Provide the (X, Y) coordinate of the cell's center where the given text is located.  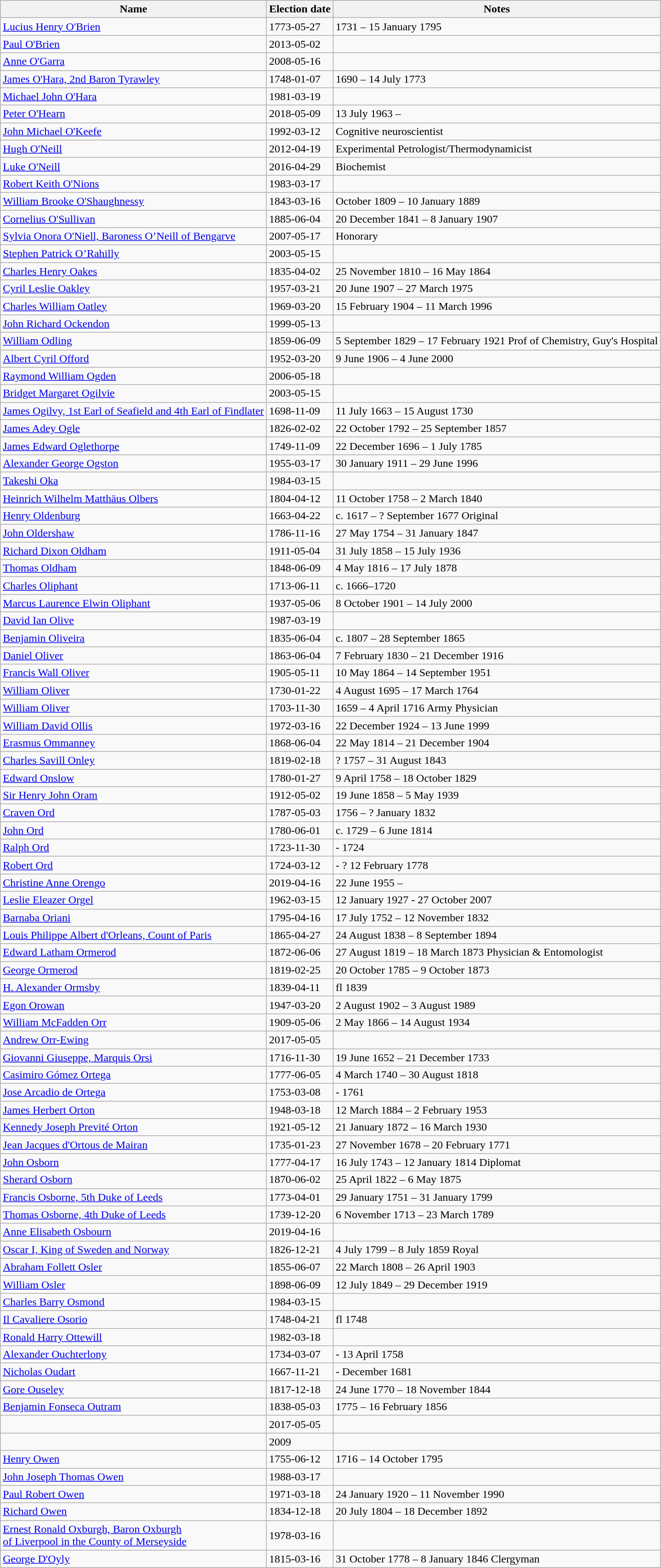
1734-03-07 (299, 1355)
1835-04-02 (299, 271)
1755-06-12 (299, 1459)
Henry Oldenburg (133, 516)
22 June 1955 – (497, 883)
1735-01-23 (299, 1145)
2018-05-09 (299, 114)
1716-11-30 (299, 1057)
25 November 1810 – 16 May 1864 (497, 271)
James Ogilvy, 1st Earl of Seafield and 4th Earl of Findlater (133, 411)
Oscar I, King of Sweden and Norway (133, 1249)
William Odling (133, 341)
Nicholas Oudart (133, 1372)
Francis Osborne, 5th Duke of Leeds (133, 1197)
4 August 1695 – 17 March 1764 (497, 690)
1987-03-19 (299, 621)
2008-05-16 (299, 62)
1983-03-17 (299, 184)
1909-05-06 (299, 1022)
31 July 1858 – 15 July 1936 (497, 551)
Charles Henry Oakes (133, 271)
1848-06-09 (299, 568)
22 December 1924 – 13 June 1999 (497, 725)
2009 (299, 1442)
2007-05-17 (299, 236)
1962-03-15 (299, 900)
1815-03-16 (299, 1559)
22 December 1696 – 1 July 1785 (497, 446)
5 September 1829 – 17 February 1921 Prof of Chemistry, Guy's Hospital (497, 341)
1819-02-25 (299, 970)
Paul Robert Owen (133, 1494)
Thomas Oldham (133, 568)
1870-06-02 (299, 1180)
c. 1617 – ? September 1677 Original (497, 516)
24 June 1770 – 18 November 1844 (497, 1389)
Stephen Patrick O’Rahilly (133, 254)
Robert Keith O'Nions (133, 184)
1972-03-16 (299, 725)
1723-11-30 (299, 848)
fl 1748 (497, 1319)
1947-03-20 (299, 1005)
1748-04-21 (299, 1319)
25 April 1822 – 6 May 1875 (497, 1180)
30 January 1911 – 29 June 1996 (497, 463)
15 February 1904 – 11 March 1996 (497, 306)
1819-02-18 (299, 760)
- ? 12 February 1778 (497, 865)
27 May 1754 – 31 January 1847 (497, 533)
2012-04-19 (299, 149)
13 July 1963 – (497, 114)
1868-06-04 (299, 743)
1948-03-18 (299, 1110)
22 October 1792 – 25 September 1857 (497, 428)
1804-04-12 (299, 498)
1731 – 15 January 1795 (497, 27)
1999-05-13 (299, 324)
1969-03-20 (299, 306)
1777-04-17 (299, 1162)
John Oldershaw (133, 533)
1988-03-17 (299, 1477)
1865-04-27 (299, 935)
Raymond William Ogden (133, 376)
1780-06-01 (299, 830)
20 June 1907 – 27 March 1975 (497, 289)
Daniel Oliver (133, 655)
1659 – 4 April 1716 Army Physician (497, 708)
John Michael O'Keefe (133, 131)
8 October 1901 – 14 July 2000 (497, 603)
4 May 1816 – 17 July 1878 (497, 568)
Luke O'Neill (133, 166)
19 June 1858 – 5 May 1939 (497, 795)
? 1757 – 31 August 1843 (497, 760)
Henry Owen (133, 1459)
James Adey Ogle (133, 428)
fl 1839 (497, 987)
12 January 1927 - 27 October 2007 (497, 900)
Sir Henry John Oram (133, 795)
Il Cavaliere Osorio (133, 1319)
1826-12-21 (299, 1249)
1912-05-02 (299, 795)
James Edward Oglethorpe (133, 446)
1911-05-04 (299, 551)
1898-06-09 (299, 1284)
1795-04-16 (299, 918)
William David Ollis (133, 725)
Cyril Leslie Oakley (133, 289)
Ralph Ord (133, 848)
22 May 1814 – 21 December 1904 (497, 743)
William McFadden Orr (133, 1022)
Richard Dixon Oldham (133, 551)
Anne Elisabeth Osbourn (133, 1232)
October 1809 – 10 January 1889 (497, 201)
Biochemist (497, 166)
1703-11-30 (299, 708)
Ernest Ronald Oxburgh, Baron Oxburgh of Liverpool in the County of Merseyside (133, 1535)
George D'Oyly (133, 1559)
1817-12-18 (299, 1389)
1773-05-27 (299, 27)
1835-06-04 (299, 638)
1955-03-17 (299, 463)
12 July 1849 – 29 December 1919 (497, 1284)
1826-02-02 (299, 428)
George Ormerod (133, 970)
Hugh O'Neill (133, 149)
Louis Philippe Albert d'Orleans, Count of Paris (133, 935)
1839-04-11 (299, 987)
20 July 1804 – 18 December 1892 (497, 1512)
20 October 1785 – 9 October 1873 (497, 970)
James Herbert Orton (133, 1110)
Cornelius O'Sullivan (133, 219)
1885-06-04 (299, 219)
c. 1729 – 6 June 1814 (497, 830)
Egon Orowan (133, 1005)
- 1761 (497, 1092)
Erasmus Ommanney (133, 743)
1777-06-05 (299, 1075)
Heinrich Wilhelm Matthäus Olbers (133, 498)
1981-03-19 (299, 96)
Alexander Ouchterlony (133, 1355)
20 December 1841 – 8 January 1907 (497, 219)
1663-04-22 (299, 516)
2006-05-18 (299, 376)
24 August 1838 – 8 September 1894 (497, 935)
1749-11-09 (299, 446)
9 June 1906 – 4 June 2000 (497, 358)
- 1724 (497, 848)
1957-03-21 (299, 289)
2016-04-29 (299, 166)
Craven Ord (133, 813)
Charles Barry Osmond (133, 1302)
1872-06-06 (299, 952)
Sherard Osborn (133, 1180)
Francis Wall Oliver (133, 673)
Election date (299, 9)
Notes (497, 9)
22 March 1808 – 26 April 1903 (497, 1267)
1698-11-09 (299, 411)
John Richard Ockendon (133, 324)
Alexander George Ogston (133, 463)
1724-03-12 (299, 865)
1921-05-12 (299, 1127)
1855-06-07 (299, 1267)
Charles Oliphant (133, 586)
16 July 1743 – 12 January 1814 Diplomat (497, 1162)
2 August 1902 – 3 August 1989 (497, 1005)
Jean Jacques d'Ortous de Mairan (133, 1145)
1780-01-27 (299, 778)
1739-12-20 (299, 1215)
1775 – 16 February 1856 (497, 1407)
Casimiro Gómez Ortega (133, 1075)
John Joseph Thomas Owen (133, 1477)
1982-03-18 (299, 1337)
Gore Ouseley (133, 1389)
Experimental Petrologist/Thermodynamicist (497, 149)
c. 1666–1720 (497, 586)
Takeshi Oka (133, 481)
H. Alexander Ormsby (133, 987)
4 March 1740 – 30 August 1818 (497, 1075)
Honorary (497, 236)
Anne O'Garra (133, 62)
- 13 April 1758 (497, 1355)
1756 – ? January 1832 (497, 813)
Abraham Follett Osler (133, 1267)
Sylvia Onora O'Niell, Baroness O’Neill of Bengarve (133, 236)
Richard Owen (133, 1512)
27 November 1678 – 20 February 1771 (497, 1145)
Marcus Laurence Elwin Oliphant (133, 603)
11 July 1663 – 15 August 1730 (497, 411)
21 January 1872 – 16 March 1930 (497, 1127)
Cognitive neuroscientist (497, 131)
Michael John O'Hara (133, 96)
7 February 1830 – 21 December 1916 (497, 655)
17 July 1752 – 12 November 1832 (497, 918)
Robert Ord (133, 865)
David Ian Olive (133, 621)
William Brooke O'Shaughnessy (133, 201)
10 May 1864 – 14 September 1951 (497, 673)
Edward Latham Ormerod (133, 952)
6 November 1713 – 23 March 1789 (497, 1215)
Benjamin Fonseca Outram (133, 1407)
Ronald Harry Ottewill (133, 1337)
24 January 1920 – 11 November 1990 (497, 1494)
1834-12-18 (299, 1512)
29 January 1751 – 31 January 1799 (497, 1197)
1937-05-06 (299, 603)
1952-03-20 (299, 358)
Charles Savill Onley (133, 760)
19 June 1652 – 21 December 1733 (497, 1057)
Bridget Margaret Ogilvie (133, 393)
1978-03-16 (299, 1535)
1863-06-04 (299, 655)
1730-01-22 (299, 690)
Edward Onslow (133, 778)
Leslie Eleazer Orgel (133, 900)
1971-03-18 (299, 1494)
Lucius Henry O'Brien (133, 27)
Giovanni Giuseppe, Marquis Orsi (133, 1057)
Charles William Oatley (133, 306)
Barnaba Oriani (133, 918)
Thomas Osborne, 4th Duke of Leeds (133, 1215)
1838-05-03 (299, 1407)
1716 – 14 October 1795 (497, 1459)
1773-04-01 (299, 1197)
12 March 1884 – 2 February 1953 (497, 1110)
1667-11-21 (299, 1372)
1859-06-09 (299, 341)
Name (133, 9)
Jose Arcadio de Ortega (133, 1092)
1690 – 14 July 1773 (497, 79)
1713-06-11 (299, 586)
1843-03-16 (299, 201)
2 May 1866 – 14 August 1934 (497, 1022)
1787-05-03 (299, 813)
Albert Cyril Offord (133, 358)
Peter O'Hearn (133, 114)
1786-11-16 (299, 533)
4 July 1799 – 8 July 1859 Royal (497, 1249)
Paul O'Brien (133, 44)
Kennedy Joseph Previté Orton (133, 1127)
31 October 1778 – 8 January 1846 Clergyman (497, 1559)
Andrew Orr-Ewing (133, 1040)
9 April 1758 – 18 October 1829 (497, 778)
James O'Hara, 2nd Baron Tyrawley (133, 79)
William Osler (133, 1284)
11 October 1758 – 2 March 1840 (497, 498)
John Ord (133, 830)
1748-01-07 (299, 79)
Benjamin Oliveira (133, 638)
2013-05-02 (299, 44)
1992-03-12 (299, 131)
Christine Anne Orengo (133, 883)
c. 1807 – 28 September 1865 (497, 638)
1905-05-11 (299, 673)
1753-03-08 (299, 1092)
27 August 1819 – 18 March 1873 Physician & Entomologist (497, 952)
John Osborn (133, 1162)
- December 1681 (497, 1372)
